Search for the cell housing the specified text and yield its [x, y] center coordinate. 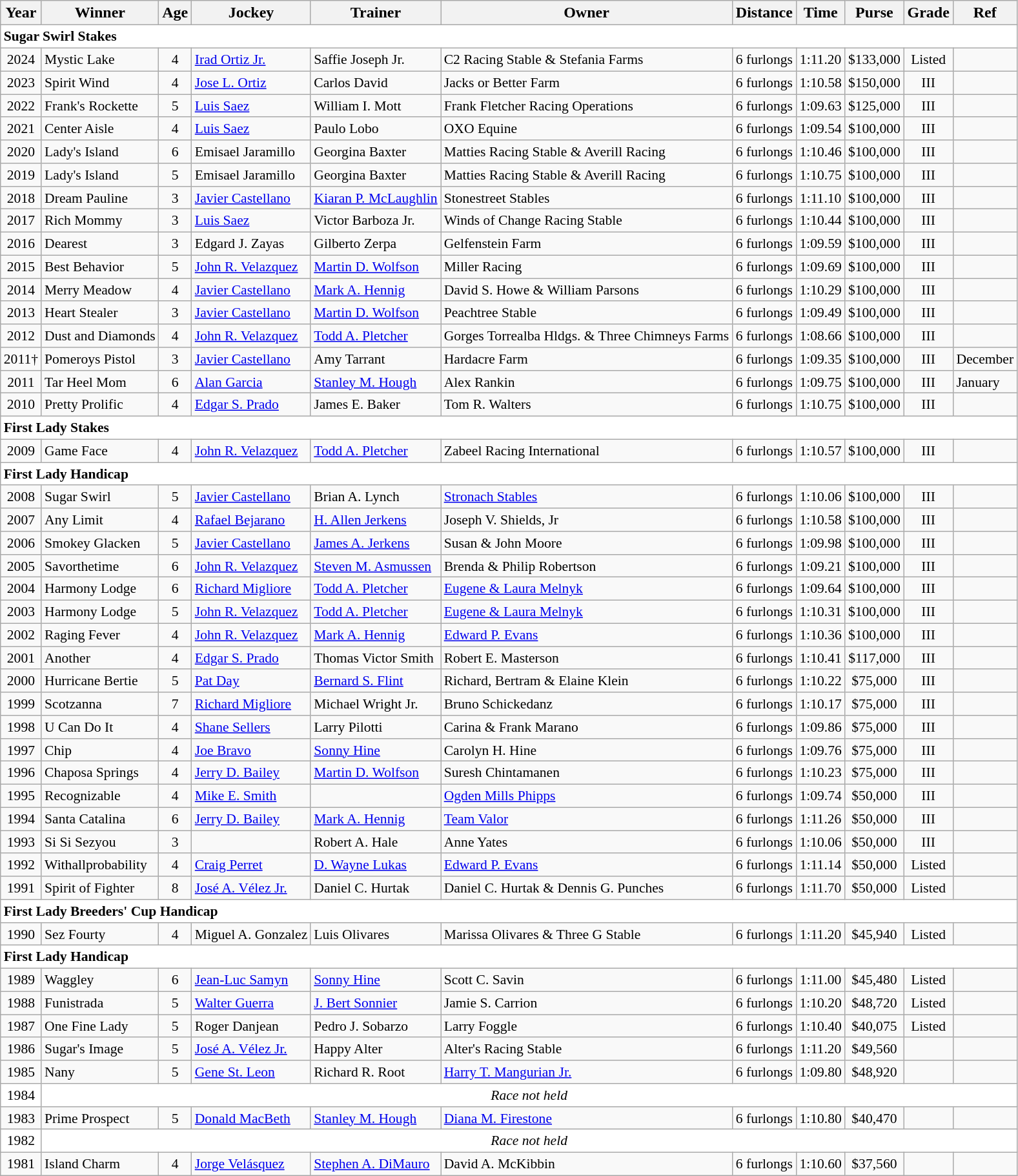
Richard, Bertram & Elaine Klein [587, 681]
2004 [21, 589]
Pomeroys Pistol [100, 359]
Stephen A. DiMauro [376, 1164]
1:11.00 [820, 980]
1999 [21, 704]
1:09.98 [820, 543]
Withallprobability [100, 865]
Paulo Lobo [376, 129]
8 [176, 888]
Scott C. Savin [587, 980]
C2 Racing Stable & Stefania Farms [587, 59]
Si Si Sezyou [100, 842]
Stonestreet Stables [587, 198]
2020 [21, 152]
Jacks or Better Farm [587, 83]
Bernard S. Flint [376, 681]
J. Bert Sonnier [376, 1003]
Spirit Wind [100, 83]
Chip [100, 750]
Pretty Prolific [100, 405]
Center Aisle [100, 129]
Walter Guerra [252, 1003]
One Fine Lady [100, 1026]
Jamie S. Carrion [587, 1003]
Game Face [100, 451]
1990 [21, 934]
Nany [100, 1072]
1992 [21, 865]
Gelfenstein Farm [587, 243]
Jockey [252, 13]
2006 [21, 543]
1988 [21, 1003]
Larry Pilotti [376, 727]
Owner [587, 13]
2024 [21, 59]
2002 [21, 635]
2023 [21, 83]
Any Limit [100, 520]
Santa Catalina [100, 819]
1:10.17 [820, 704]
Michael Wright Jr. [376, 704]
Steven M. Asmussen [376, 566]
$150,000 [874, 83]
7 [176, 704]
Merry Meadow [100, 290]
Happy Alter [376, 1049]
Daniel C. Hurtak & Dennis G. Punches [587, 888]
Recognizable [100, 796]
Hardacre Farm [587, 359]
1:10.46 [820, 152]
Purse [874, 13]
1:09.21 [820, 566]
Dearest [100, 243]
Mystic Lake [100, 59]
James E. Baker [376, 405]
Donald MacBeth [252, 1118]
1:09.59 [820, 243]
William I. Mott [376, 106]
Daniel C. Hurtak [376, 888]
Harry T. Mangurian Jr. [587, 1072]
1:09.80 [820, 1072]
Winds of Change Racing Stable [587, 221]
$117,000 [874, 658]
Zabeel Racing International [587, 451]
Alex Rankin [587, 382]
1984 [21, 1095]
Larry Foggle [587, 1026]
Island Charm [100, 1164]
Savorthetime [100, 566]
2001 [21, 658]
2016 [21, 243]
Smokey Glacken [100, 543]
Robert A. Hale [376, 842]
H. Allen Jerkens [376, 520]
Frank Fletcher Racing Operations [587, 106]
Susan & John Moore [587, 543]
Gilberto Zerpa [376, 243]
2007 [21, 520]
Edgard J. Zayas [252, 243]
Ogden Mills Phipps [587, 796]
2009 [21, 451]
2008 [21, 497]
1989 [21, 980]
Suresh Chintamanen [587, 773]
1:10.23 [820, 773]
2021 [21, 129]
$48,720 [874, 1003]
1:11.26 [820, 819]
Brenda & Philip Robertson [587, 566]
January [985, 382]
1:11.14 [820, 865]
$125,000 [874, 106]
Roger Danjean [252, 1026]
Victor Barboza Jr. [376, 221]
$133,000 [874, 59]
1:10.44 [820, 221]
1998 [21, 727]
James A. Jerkens [376, 543]
2017 [21, 221]
David S. Howe & William Parsons [587, 290]
Richard R. Root [376, 1072]
Diana M. Firestone [587, 1118]
Funistrada [100, 1003]
$45,940 [874, 934]
Shane Sellers [252, 727]
Dream Pauline [100, 198]
OXO Equine [587, 129]
1:10.22 [820, 681]
Heart Stealer [100, 313]
Irad Ortiz Jr. [252, 59]
Dust and Diamonds [100, 336]
Marissa Olivares & Three G Stable [587, 934]
Sugar Swirl [100, 497]
Ref [985, 13]
Gene St. Leon [252, 1072]
1:11.10 [820, 198]
Winner [100, 13]
1:10.40 [820, 1026]
Pat Day [252, 681]
1:10.80 [820, 1118]
Chaposa Springs [100, 773]
Alter's Racing Stable [587, 1049]
1:10.31 [820, 612]
2013 [21, 313]
Amy Tarrant [376, 359]
$45,480 [874, 980]
1:10.60 [820, 1164]
Rafael Bejarano [252, 520]
1993 [21, 842]
Kiaran P. McLaughlin [376, 198]
Year [21, 13]
1:10.36 [820, 635]
1985 [21, 1072]
Pedro J. Sobarzo [376, 1026]
First Lady Stakes [509, 428]
1:09.64 [820, 589]
Anne Yates [587, 842]
2011 [21, 382]
$40,075 [874, 1026]
Spirit of Fighter [100, 888]
Carina & Frank Marano [587, 727]
1:09.86 [820, 727]
Age [176, 13]
$37,560 [874, 1164]
Sez Fourty [100, 934]
Thomas Victor Smith [376, 658]
Team Valor [587, 819]
Peachtree Stable [587, 313]
2003 [21, 612]
Scotzanna [100, 704]
1:09.69 [820, 267]
$40,470 [874, 1118]
Stronach Stables [587, 497]
1:10.41 [820, 658]
Sugar Swirl Stakes [509, 37]
Mike E. Smith [252, 796]
Jean-Luc Samyn [252, 980]
2011† [21, 359]
U Can Do It [100, 727]
2022 [21, 106]
$49,560 [874, 1049]
2019 [21, 175]
1:11.70 [820, 888]
Miguel A. Gonzalez [252, 934]
1997 [21, 750]
1987 [21, 1026]
Tar Heel Mom [100, 382]
$48,920 [874, 1072]
1:09.76 [820, 750]
1:10.57 [820, 451]
1:09.54 [820, 129]
Bruno Schickedanz [587, 704]
Trainer [376, 13]
Joseph V. Shields, Jr [587, 520]
Craig Perret [252, 865]
Tom R. Walters [587, 405]
1994 [21, 819]
1986 [21, 1049]
Carolyn H. Hine [587, 750]
1:10.20 [820, 1003]
Time [820, 13]
Carlos David [376, 83]
Brian A. Lynch [376, 497]
2012 [21, 336]
1982 [21, 1141]
Gorges Torrealba Hldgs. & Three Chimneys Farms [587, 336]
Rich Mommy [100, 221]
First Lady Breeders' Cup Handicap [509, 911]
1:08.66 [820, 336]
Jorge Velásquez [252, 1164]
1981 [21, 1164]
2010 [21, 405]
1:10.29 [820, 290]
Grade [928, 13]
Frank's Rockette [100, 106]
1983 [21, 1118]
Waggley [100, 980]
D. Wayne Lukas [376, 865]
1:09.49 [820, 313]
1:09.74 [820, 796]
2000 [21, 681]
Robert E. Masterson [587, 658]
Best Behavior [100, 267]
2005 [21, 566]
Hurricane Bertie [100, 681]
1996 [21, 773]
Distance [764, 13]
Sugar's Image [100, 1049]
1:09.63 [820, 106]
Jose L. Ortiz [252, 83]
2018 [21, 198]
Joe Bravo [252, 750]
Luis Olivares [376, 934]
Prime Prospect [100, 1118]
David A. McKibbin [587, 1164]
December [985, 359]
1995 [21, 796]
1:09.35 [820, 359]
Saffie Joseph Jr. [376, 59]
1:09.75 [820, 382]
Another [100, 658]
Raging Fever [100, 635]
Miller Racing [587, 267]
1991 [21, 888]
Alan Garcia [252, 382]
2015 [21, 267]
2014 [21, 290]
